Identify which cell holds the provided text, then report its (x, y) central coordinate. 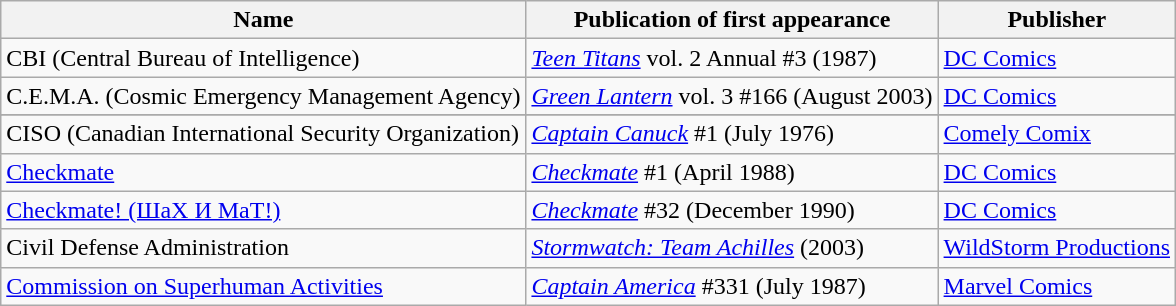
C.E.M.A. (Cosmic Emergency Management Agency) (264, 96)
CISO (Canadian International Security Organization) (264, 134)
Teen Titans vol. 2 Annual #3 (1987) (732, 58)
Captain America #331 (July 1987) (732, 286)
Checkmate (264, 172)
Name (264, 20)
Stormwatch: Team Achilles (2003) (732, 248)
Publication of first appearance (732, 20)
Civil Defense Administration (264, 248)
Checkmate! (ШaХ И МаТ!) (264, 210)
Comely Comix (1056, 134)
Green Lantern vol. 3 #166 (August 2003) (732, 96)
Commission on Superhuman Activities (264, 286)
Captain Canuck #1 (July 1976) (732, 134)
Publisher (1056, 20)
Checkmate #32 (December 1990) (732, 210)
Checkmate #1 (April 1988) (732, 172)
Marvel Comics (1056, 286)
WildStorm Productions (1056, 248)
CBI (Central Bureau of Intelligence) (264, 58)
